Locate the cell with the specified text and output its [x, y] center coordinate. 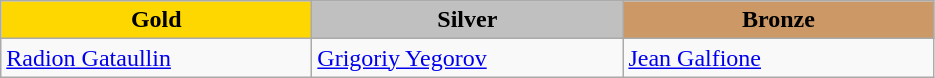
Gold [156, 20]
Jean Galfione [778, 58]
Bronze [778, 20]
Grigoriy Yegorov [468, 58]
Silver [468, 20]
Radion Gataullin [156, 58]
